Output the (x, y) coordinate of the center of the cell containing the given text.  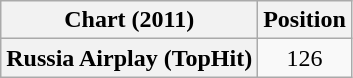
126 (305, 58)
Chart (2011) (130, 20)
Russia Airplay (TopHit) (130, 58)
Position (305, 20)
